Return (x, y) of the center of cell containing provided text 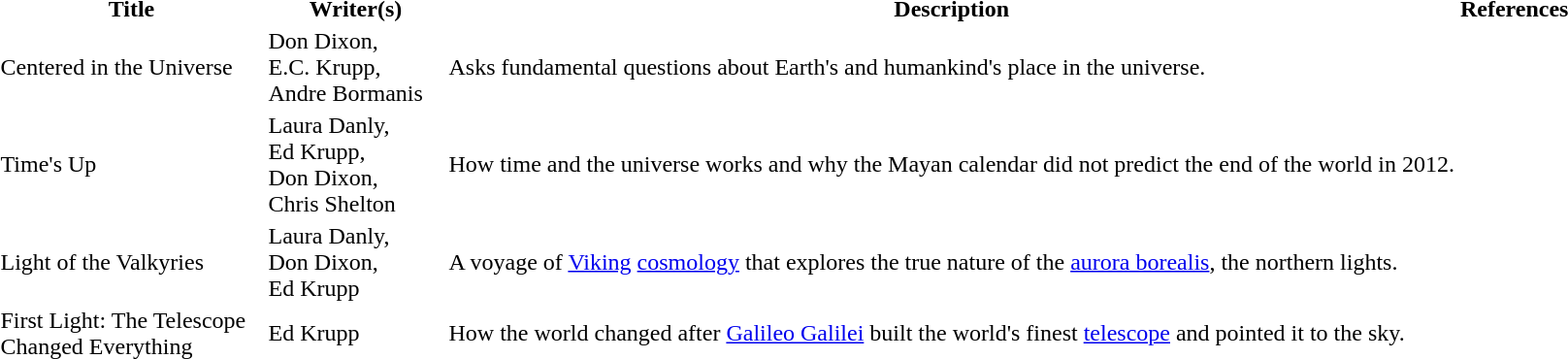
Laura Danly,Ed Krupp,Don Dixon,Chris Shelton (355, 165)
How time and the universe works and why the Mayan calendar did not predict the end of the world in 2012. (951, 165)
A voyage of Viking cosmology that explores the true nature of the aurora borealis, the northern lights. (951, 262)
Don Dixon,E.C. Krupp,Andre Bormanis (355, 67)
Asks fundamental questions about Earth's and humankind's place in the universe. (951, 67)
Laura Danly,Don Dixon,Ed Krupp (355, 262)
